Detect which cell encompasses the target text, then output its (X, Y) center coordinate. 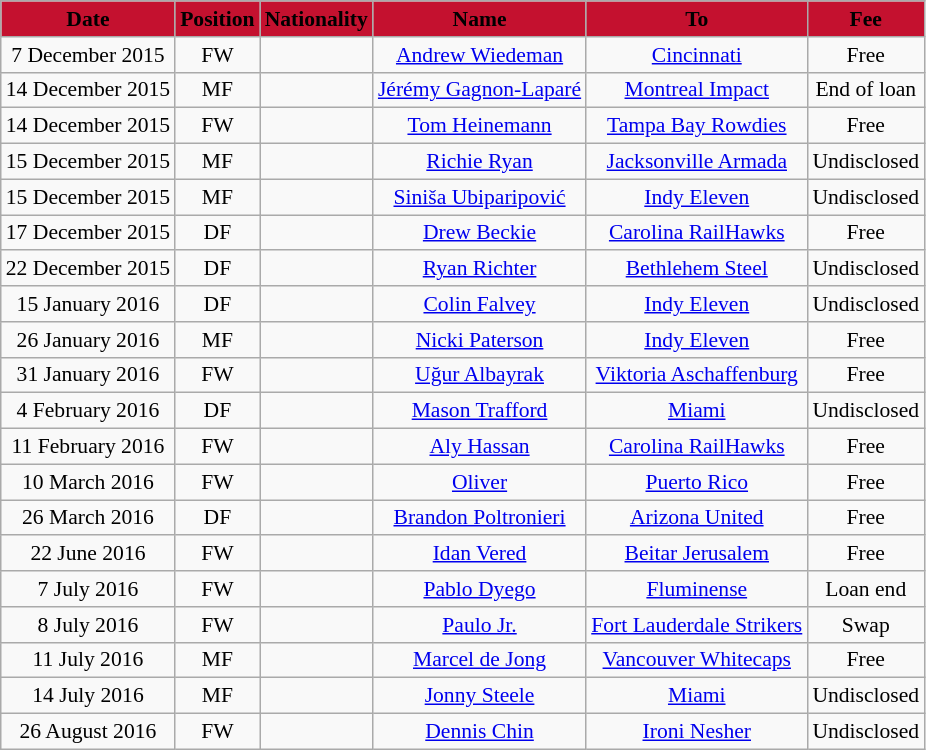
Vancouver Whitecaps (696, 660)
Cincinnati (696, 55)
Fee (866, 19)
Mason Trafford (480, 411)
22 June 2016 (88, 554)
Ironi Nesher (696, 732)
10 March 2016 (88, 482)
End of loan (866, 90)
Paulo Jr. (480, 625)
Puerto Rico (696, 482)
14 July 2016 (88, 696)
11 July 2016 (88, 660)
Colin Falvey (480, 304)
Nicki Paterson (480, 340)
31 January 2016 (88, 375)
Marcel de Jong (480, 660)
Pablo Dyego (480, 589)
22 December 2015 (88, 269)
Name (480, 19)
Loan end (866, 589)
7 July 2016 (88, 589)
Beitar Jerusalem (696, 554)
To (696, 19)
17 December 2015 (88, 233)
Montreal Impact (696, 90)
Jérémy Gagnon-Laparé (480, 90)
Jonny Steele (480, 696)
Oliver (480, 482)
7 December 2015 (88, 55)
26 March 2016 (88, 518)
Swap (866, 625)
Tampa Bay Rowdies (696, 126)
Tom Heinemann (480, 126)
Date (88, 19)
Idan Vered (480, 554)
Bethlehem Steel (696, 269)
4 February 2016 (88, 411)
11 February 2016 (88, 447)
8 July 2016 (88, 625)
Position (217, 19)
Fort Lauderdale Strikers (696, 625)
Ryan Richter (480, 269)
Dennis Chin (480, 732)
Nationality (316, 19)
Uğur Albayrak (480, 375)
Aly Hassan (480, 447)
Richie Ryan (480, 162)
Viktoria Aschaffenburg (696, 375)
Drew Beckie (480, 233)
15 January 2016 (88, 304)
Arizona United (696, 518)
26 August 2016 (88, 732)
Brandon Poltronieri (480, 518)
Andrew Wiedeman (480, 55)
Fluminense (696, 589)
Siniša Ubiparipović (480, 197)
Jacksonville Armada (696, 162)
26 January 2016 (88, 340)
